Scan for the cell matching the given text and deliver its [X, Y] coordinate at center. 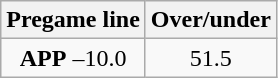
51.5 [210, 58]
APP –10.0 [74, 58]
Over/under [210, 20]
Pregame line [74, 20]
